Extract the [x, y] coordinate from the center of the cell holding the provided text.  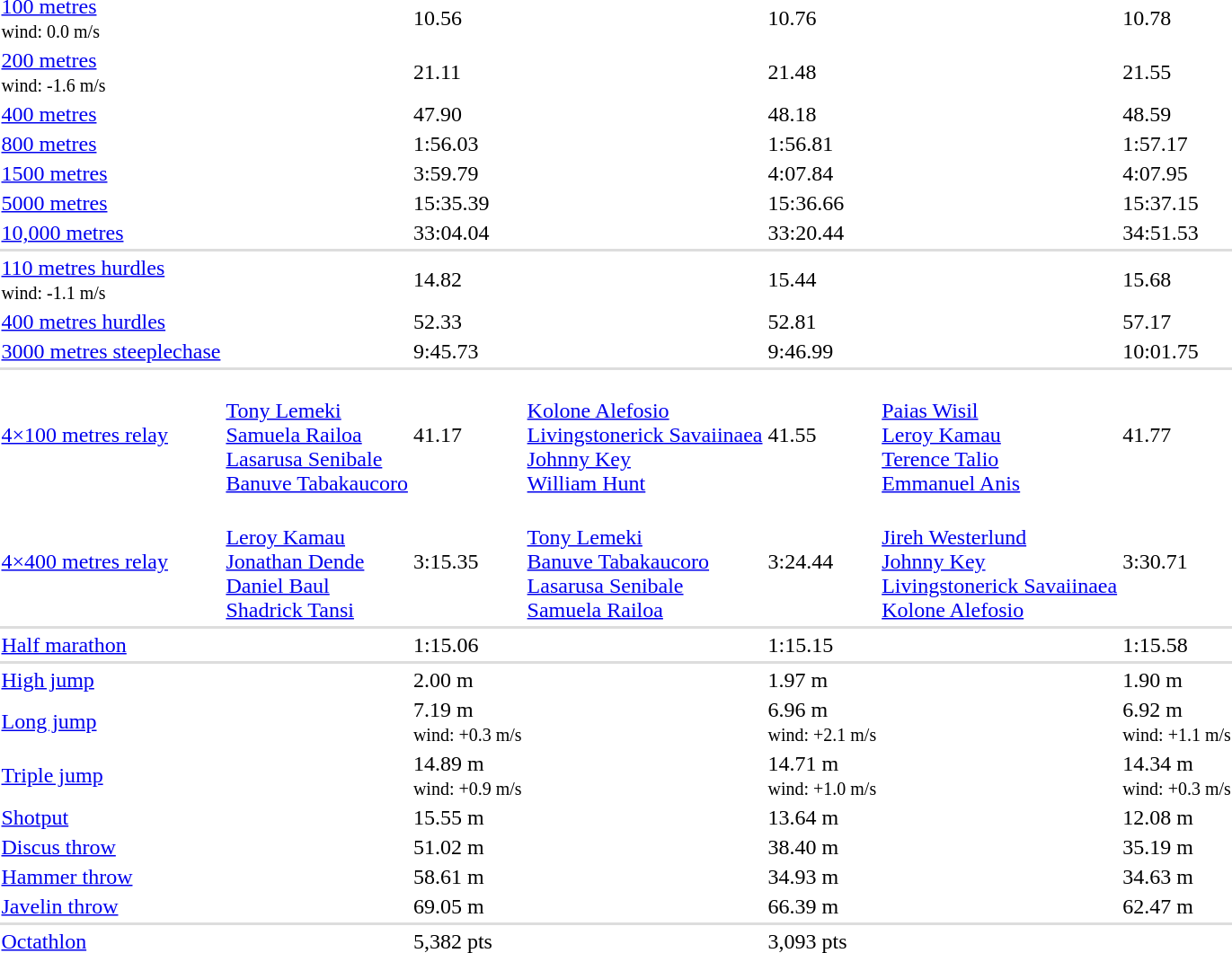
400 metres [111, 114]
Half marathon [111, 645]
Tony LemekiSamuela RailoaLasarusa SenibaleBanuve Tabakaucoro [316, 435]
41.55 [822, 435]
15.55 m [467, 817]
3:15.35 [467, 561]
Tony LemekiBanuve TabakaucoroLasarusa SenibaleSamuela Railoa [645, 561]
3:59.79 [467, 173]
200 metreswind: -1.6 m/s [111, 72]
69.05 m [467, 906]
Hammer throw [111, 877]
Discus throw [111, 847]
51.02 m [467, 847]
Kolone AlefosioLivingstonerick SavaiinaeaJohnny KeyWilliam Hunt [645, 435]
3:24.44 [822, 561]
47.90 [467, 114]
4:07.84 [822, 173]
1:15.15 [822, 645]
21.48 [822, 72]
Paias WisilLeroy KamauTerence TalioEmmanuel Anis [999, 435]
1:15.06 [467, 645]
6.96 mwind: +2.1 m/s [822, 722]
14.89 mwind: +0.9 m/s [467, 776]
38.40 m [822, 847]
13.64 m [822, 817]
800 metres [111, 144]
1500 metres [111, 173]
33:04.04 [467, 233]
14.71 mwind: +1.0 m/s [822, 776]
Leroy KamauJonathan DendeDaniel BaulShadrick Tansi [316, 561]
21.11 [467, 72]
15:36.66 [822, 203]
9:46.99 [822, 351]
14.82 [467, 280]
52.81 [822, 322]
2.00 m [467, 680]
3000 metres steeplechase [111, 351]
52.33 [467, 322]
48.18 [822, 114]
5000 metres [111, 203]
41.17 [467, 435]
Long jump [111, 722]
1.97 m [822, 680]
9:45.73 [467, 351]
1:56.81 [822, 144]
34.93 m [822, 877]
66.39 m [822, 906]
400 metres hurdles [111, 322]
Javelin throw [111, 906]
Triple jump [111, 776]
15:35.39 [467, 203]
Jireh WesterlundJohnny KeyLivingstonerick SavaiinaeaKolone Alefosio [999, 561]
4×100 metres relay [111, 435]
Shotput [111, 817]
High jump [111, 680]
15.44 [822, 280]
1:56.03 [467, 144]
58.61 m [467, 877]
10,000 metres [111, 233]
110 metres hurdleswind: -1.1 m/s [111, 280]
33:20.44 [822, 233]
4×400 metres relay [111, 561]
7.19 mwind: +0.3 m/s [467, 722]
